Search for the cell housing the specified text and yield its (x, y) center coordinate. 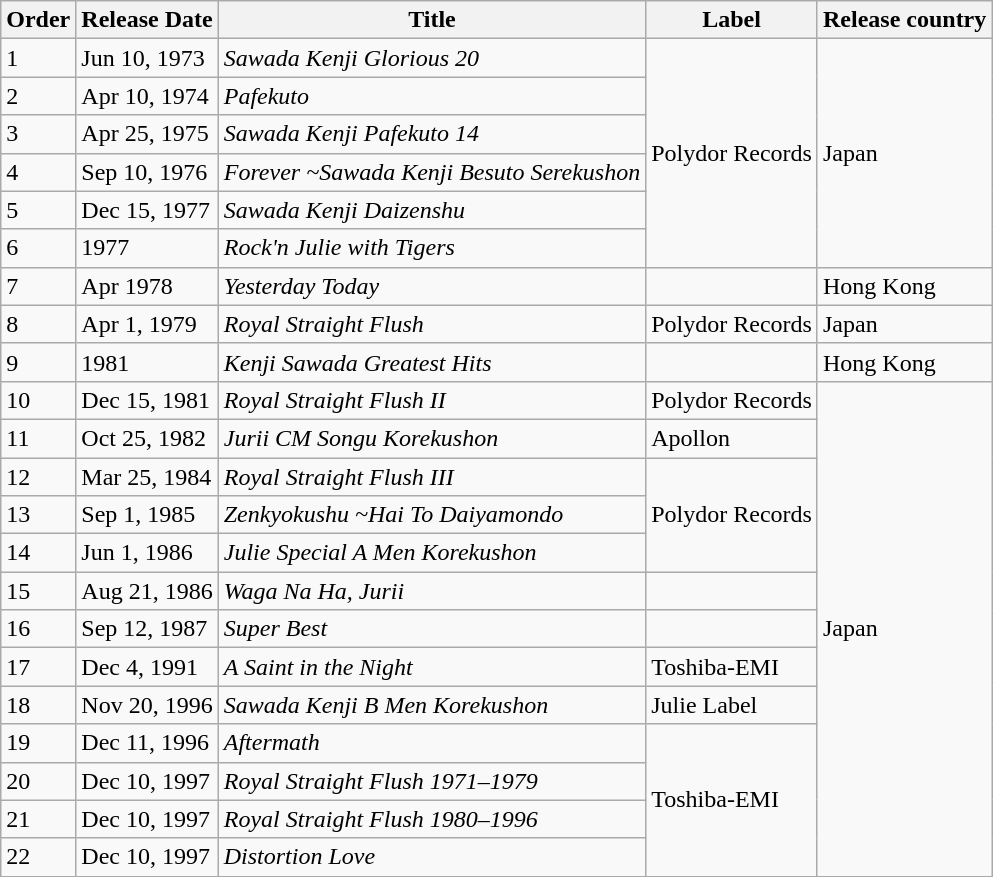
7 (38, 286)
Sep 1, 1985 (147, 515)
4 (38, 172)
14 (38, 553)
Jun 10, 1973 (147, 58)
11 (38, 438)
Nov 20, 1996 (147, 705)
5 (38, 210)
15 (38, 591)
2 (38, 96)
6 (38, 248)
Zenkyokushu ~Hai To Daiyamondo (432, 515)
Julie Special A Men Korekushon (432, 553)
Kenji Sawada Greatest Hits (432, 362)
Sep 10, 1976 (147, 172)
Dec 15, 1977 (147, 210)
Aug 21, 1986 (147, 591)
1 (38, 58)
20 (38, 781)
Title (432, 20)
Sep 12, 1987 (147, 629)
1981 (147, 362)
Jun 1, 1986 (147, 553)
Royal Straight Flush 1971–1979 (432, 781)
Waga Na Ha, Jurii (432, 591)
Forever ~Sawada Kenji Besuto Serekushon (432, 172)
A Saint in the Night (432, 667)
Sawada Kenji B Men Korekushon (432, 705)
Apollon (732, 438)
Yesterday Today (432, 286)
Aftermath (432, 743)
17 (38, 667)
22 (38, 857)
Mar 25, 1984 (147, 477)
16 (38, 629)
Label (732, 20)
Dec 4, 1991 (147, 667)
Super Best (432, 629)
Jurii CM Songu Korekushon (432, 438)
Sawada Kenji Glorious 20 (432, 58)
21 (38, 819)
3 (38, 134)
9 (38, 362)
Royal Straight Flush (432, 324)
Apr 25, 1975 (147, 134)
Julie Label (732, 705)
19 (38, 743)
Rock'n Julie with Tigers (432, 248)
Oct 25, 1982 (147, 438)
18 (38, 705)
10 (38, 400)
Distortion Love (432, 857)
Apr 1, 1979 (147, 324)
Dec 11, 1996 (147, 743)
Apr 10, 1974 (147, 96)
1977 (147, 248)
Royal Straight Flush III (432, 477)
Royal Straight Flush 1980–1996 (432, 819)
Royal Straight Flush II (432, 400)
12 (38, 477)
13 (38, 515)
Release country (904, 20)
Pafekuto (432, 96)
Apr 1978 (147, 286)
Dec 15, 1981 (147, 400)
Order (38, 20)
Sawada Kenji Pafekuto 14 (432, 134)
8 (38, 324)
Sawada Kenji Daizenshu (432, 210)
Release Date (147, 20)
